Return (x, y) of the center of cell containing provided text 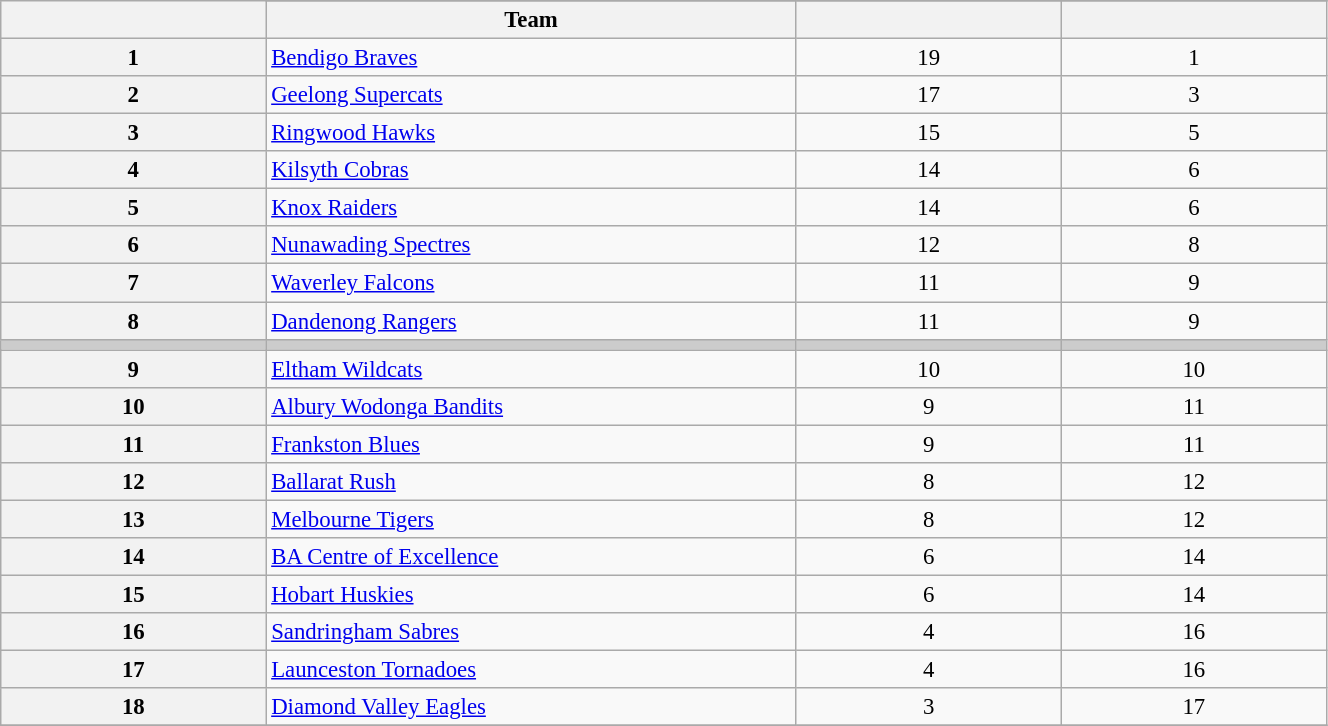
13 (134, 519)
18 (134, 707)
Ringwood Hawks (531, 133)
2 (134, 95)
19 (928, 58)
Nunawading Spectres (531, 245)
Melbourne Tigers (531, 519)
Bendigo Braves (531, 58)
Geelong Supercats (531, 95)
Eltham Wildcats (531, 369)
Albury Wodonga Bandits (531, 406)
BA Centre of Excellence (531, 557)
Diamond Valley Eagles (531, 707)
Hobart Huskies (531, 594)
Ballarat Rush (531, 482)
7 (134, 283)
Waverley Falcons (531, 283)
Kilsyth Cobras (531, 170)
Frankston Blues (531, 444)
Sandringham Sabres (531, 632)
Knox Raiders (531, 208)
Dandenong Rangers (531, 321)
Launceston Tornadoes (531, 670)
Team (531, 20)
